Identify which cell holds the provided text, then report its [X, Y] central coordinate. 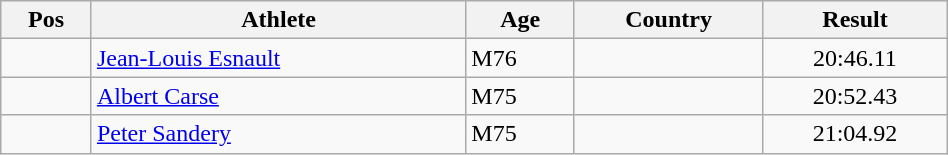
Pos [46, 20]
Peter Sandery [278, 134]
Albert Carse [278, 96]
Athlete [278, 20]
M76 [520, 58]
Age [520, 20]
Jean-Louis Esnault [278, 58]
20:46.11 [855, 58]
Country [668, 20]
Result [855, 20]
21:04.92 [855, 134]
20:52.43 [855, 96]
